Provide the [X, Y] coordinate of the cell's center where the given text is located.  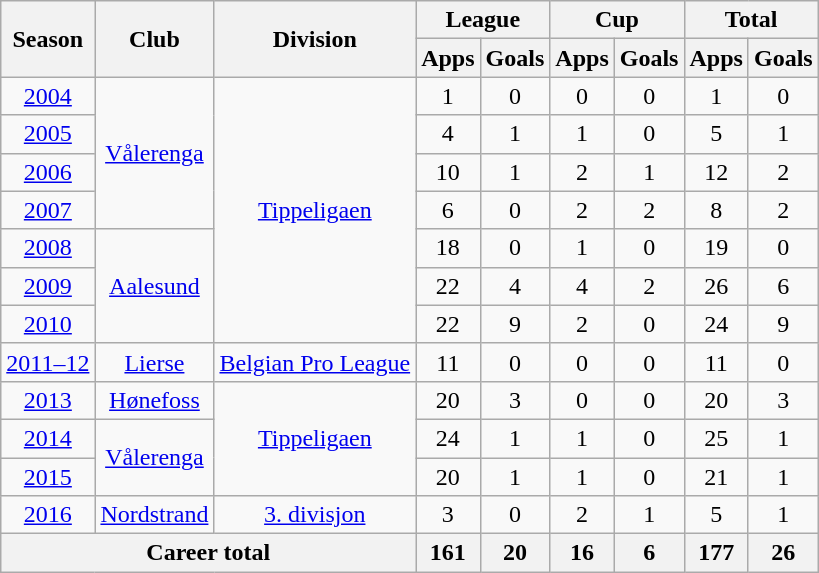
21 [716, 477]
2013 [48, 400]
2011–12 [48, 362]
2004 [48, 96]
161 [448, 553]
10 [448, 172]
Belgian Pro League [315, 362]
2010 [48, 324]
Total [751, 20]
16 [582, 553]
18 [448, 248]
19 [716, 248]
Aalesund [154, 286]
12 [716, 172]
2005 [48, 134]
2014 [48, 438]
2007 [48, 210]
2009 [48, 286]
Career total [208, 553]
Cup [617, 20]
Club [154, 39]
8 [716, 210]
Nordstrand [154, 515]
25 [716, 438]
Division [315, 39]
Lierse [154, 362]
177 [716, 553]
3. divisjon [315, 515]
2006 [48, 172]
2008 [48, 248]
Season [48, 39]
Hønefoss [154, 400]
2015 [48, 477]
League [483, 20]
2016 [48, 515]
